For the text-containing cell, return its midpoint in [X, Y] coordinate format. 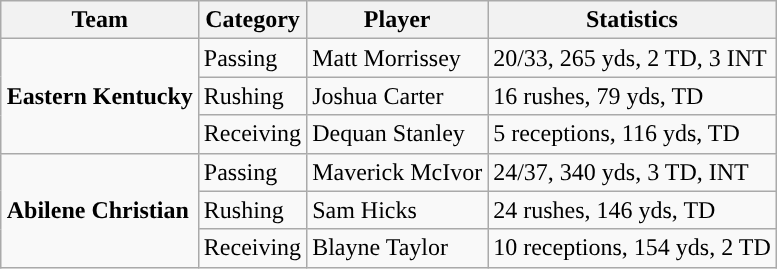
Dequan Stanley [398, 134]
Team [100, 20]
16 rushes, 79 yds, TD [632, 96]
20/33, 265 yds, 2 TD, 3 INT [632, 58]
Statistics [632, 20]
5 receptions, 116 yds, TD [632, 134]
Sam Hicks [398, 210]
24 rushes, 146 yds, TD [632, 210]
Eastern Kentucky [100, 96]
Category [252, 20]
Player [398, 20]
24/37, 340 yds, 3 TD, INT [632, 172]
Joshua Carter [398, 96]
Maverick McIvor [398, 172]
Matt Morrissey [398, 58]
Abilene Christian [100, 210]
Blayne Taylor [398, 248]
10 receptions, 154 yds, 2 TD [632, 248]
